Scan for the cell matching the given text and deliver its (x, y) coordinate at center. 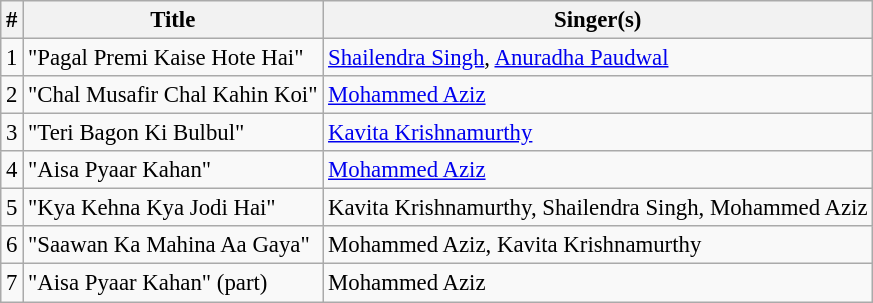
"Kya Kehna Kya Jodi Hai" (173, 208)
Shailendra Singh, Anuradha Paudwal (598, 58)
2 (12, 95)
Kavita Krishnamurthy, Shailendra Singh, Mohammed Aziz (598, 208)
# (12, 20)
Kavita Krishnamurthy (598, 133)
4 (12, 170)
7 (12, 283)
Title (173, 20)
6 (12, 245)
"Saawan Ka Mahina Aa Gaya" (173, 245)
"Pagal Premi Kaise Hote Hai" (173, 58)
1 (12, 58)
3 (12, 133)
"Chal Musafir Chal Kahin Koi" (173, 95)
"Aisa Pyaar Kahan" (part) (173, 283)
5 (12, 208)
"Teri Bagon Ki Bulbul" (173, 133)
Singer(s) (598, 20)
Mohammed Aziz, Kavita Krishnamurthy (598, 245)
"Aisa Pyaar Kahan" (173, 170)
